For the text-containing cell, return its midpoint in [x, y] coordinate format. 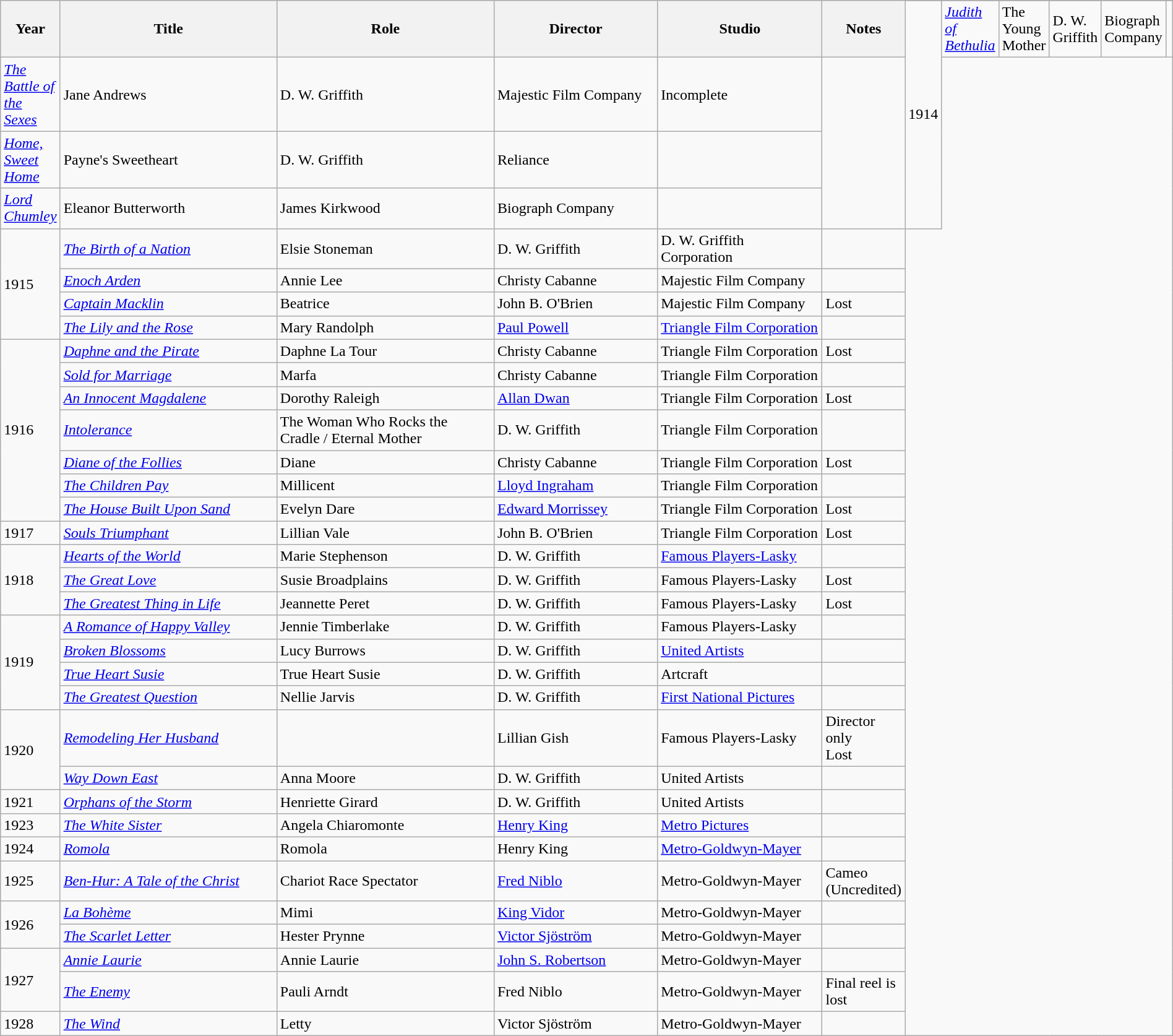
Reliance [575, 160]
Lillian Gish [575, 738]
Eleanor Butterworth [168, 208]
Diane [385, 462]
Letty [385, 1024]
1917 [30, 533]
Mimi [385, 913]
Lord Chumley [30, 208]
Role [385, 29]
1921 [30, 801]
La Bohème [168, 913]
James Kirkwood [385, 208]
Home, Sweet Home [30, 160]
Lillian Vale [385, 533]
The Greatest Thing in Life [168, 603]
1915 [30, 283]
Daphne La Tour [385, 351]
Sold for Marriage [168, 374]
The Birth of a Nation [168, 249]
Anna Moore [385, 778]
Nellie Jarvis [385, 697]
1918 [30, 580]
1920 [30, 749]
First National Pictures [740, 697]
The Scarlet Letter [168, 936]
Orphans of the Storm [168, 801]
King Vidor [575, 913]
Mary Randolph [385, 327]
A Romance of Happy Valley [168, 627]
Diane of the Follies [168, 462]
The Battle of the Sexes [30, 94]
The Greatest Question [168, 697]
Paul Powell [575, 327]
Pauli Arndt [385, 991]
1919 [30, 662]
Lloyd Ingraham [575, 486]
Enoch Arden [168, 280]
The Woman Who Rocks the Cradle / Eternal Mother [385, 430]
1914 [923, 114]
Final reel is lost [864, 991]
An Innocent Magdalene [168, 398]
Jennie Timberlake [385, 627]
Daphne and the Pirate [168, 351]
Jane Andrews [168, 94]
1923 [30, 825]
Marie Stephenson [385, 556]
Marfa [385, 374]
Chariot Race Spectator [385, 880]
Studio [740, 29]
Year [30, 29]
Millicent [385, 486]
Cameo (Uncredited) [864, 880]
Metro Pictures [740, 825]
Artcraft [740, 674]
The House Built Upon Sand [168, 509]
The Great Love [168, 580]
Hearts of the World [168, 556]
Intolerance [168, 430]
The Children Pay [168, 486]
The Lily and the Rose [168, 327]
Hester Prynne [385, 936]
Director onlyLost [864, 738]
Incomplete [740, 94]
The Enemy [168, 991]
The White Sister [168, 825]
1916 [30, 430]
1927 [30, 980]
Susie Broadplains [385, 580]
The Young Mother [1024, 29]
Title [168, 29]
Beatrice [385, 304]
Judith of Bethulia [970, 29]
D. W. Griffith Corporation [740, 249]
Broken Blossoms [168, 650]
Elsie Stoneman [385, 249]
Payne's Sweetheart [168, 160]
Evelyn Dare [385, 509]
Allan Dwan [575, 398]
1928 [30, 1024]
Director [575, 29]
Henriette Girard [385, 801]
1925 [30, 880]
Edward Morrissey [575, 509]
1924 [30, 848]
John S. Robertson [575, 960]
Notes [864, 29]
Dorothy Raleigh [385, 398]
The Wind [168, 1024]
Lucy Burrows [385, 650]
Souls Triumphant [168, 533]
Captain Macklin [168, 304]
Annie Lee [385, 280]
Jeannette Peret [385, 603]
1926 [30, 925]
Way Down East [168, 778]
Remodeling Her Husband [168, 738]
Angela Chiaromonte [385, 825]
Ben-Hur: A Tale of the Christ [168, 880]
